For the text-containing cell, return its midpoint in (X, Y) coordinate format. 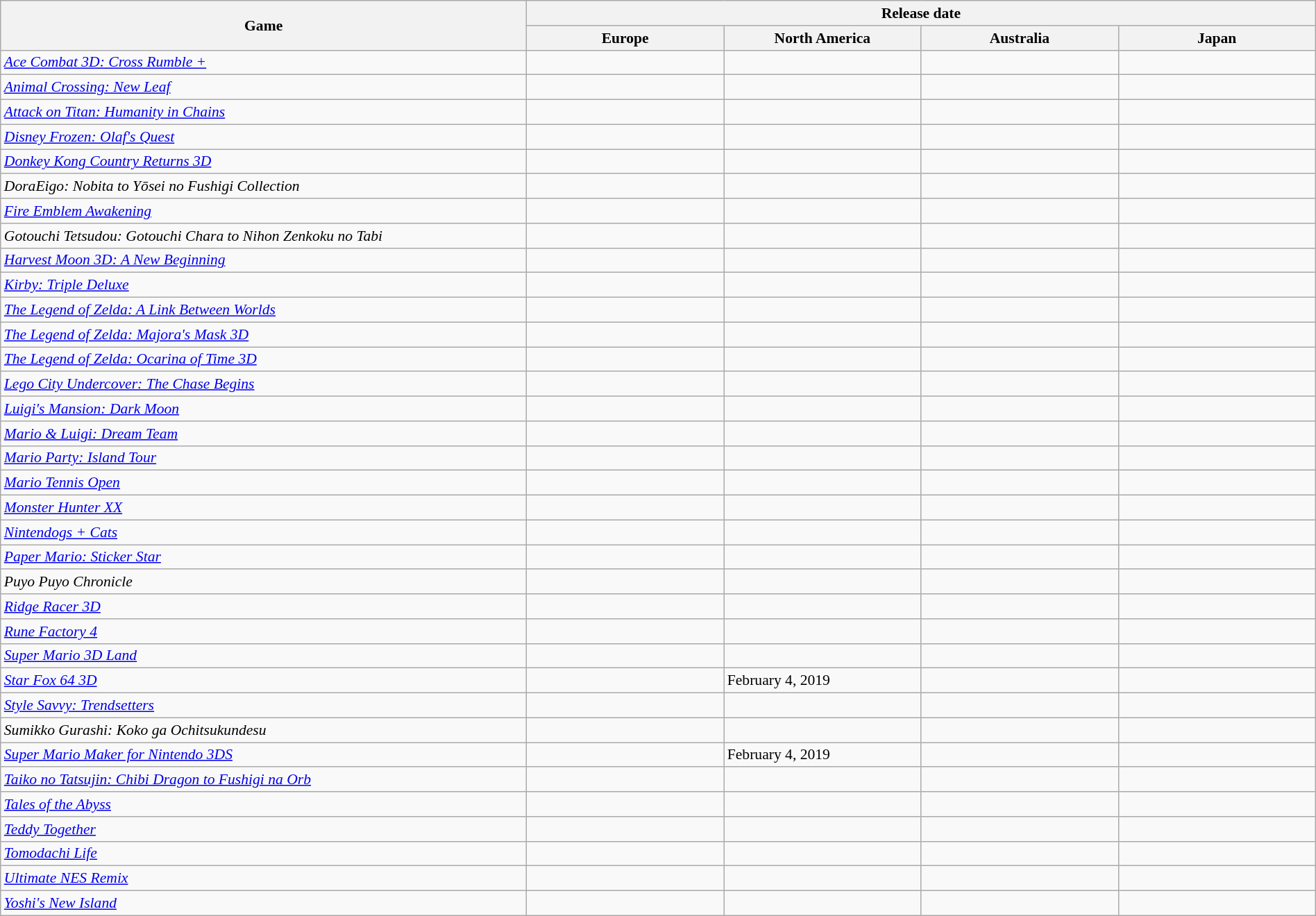
Tomodachi Life (264, 854)
The Legend of Zelda: Ocarina of Time 3D (264, 359)
Yoshi's New Island (264, 904)
Japan (1217, 38)
Puyo Puyo Chronicle (264, 582)
Ridge Racer 3D (264, 607)
Rune Factory 4 (264, 631)
Super Mario Maker for Nintendo 3DS (264, 755)
Animal Crossing: New Leaf (264, 87)
North America (822, 38)
Teddy Together (264, 829)
Ace Combat 3D: Cross Rumble + (264, 62)
The Legend of Zelda: A Link Between Worlds (264, 310)
Europe (625, 38)
Ultimate NES Remix (264, 879)
Taiko no Tatsujin: Chibi Dragon to Fushigi na Orb (264, 780)
Donkey Kong Country Returns 3D (264, 162)
DoraEigo: Nobita to Yōsei no Fushigi Collection (264, 187)
Attack on Titan: Humanity in Chains (264, 112)
Harvest Moon 3D: A New Beginning (264, 260)
Mario & Luigi: Dream Team (264, 434)
Luigi's Mansion: Dark Moon (264, 409)
Tales of the Abyss (264, 804)
Monster Hunter XX (264, 508)
Gotouchi Tetsudou: Gotouchi Chara to Nihon Zenkoku no Tabi (264, 236)
Kirby: Triple Deluxe (264, 285)
Star Fox 64 3D (264, 681)
Sumikko Gurashi: Koko ga Ochitsukundesu (264, 730)
Lego City Undercover: The Chase Begins (264, 384)
Paper Mario: Sticker Star (264, 557)
Fire Emblem Awakening (264, 211)
Mario Party: Island Tour (264, 458)
Australia (1020, 38)
Release date (922, 13)
Nintendogs + Cats (264, 532)
Super Mario 3D Land (264, 656)
Disney Frozen: Olaf's Quest (264, 137)
Mario Tennis Open (264, 483)
The Legend of Zelda: Majora's Mask 3D (264, 334)
Style Savvy: Trendsetters (264, 706)
Game (264, 25)
